Locate the cell with the specified text and output its [X, Y] center coordinate. 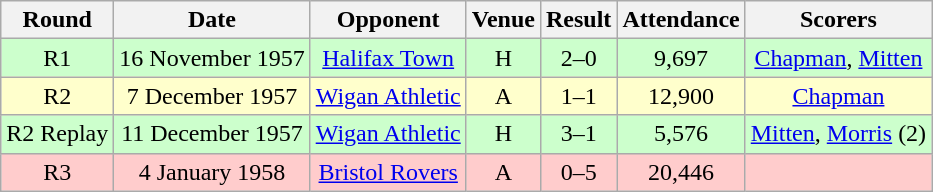
Mitten, Morris (2) [838, 134]
Chapman [838, 96]
2–0 [578, 58]
Venue [503, 20]
4 January 1958 [212, 172]
Halifax Town [388, 58]
7 December 1957 [212, 96]
12,900 [681, 96]
3–1 [578, 134]
R2 [58, 96]
9,697 [681, 58]
R1 [58, 58]
1–1 [578, 96]
Date [212, 20]
R2 Replay [58, 134]
20,446 [681, 172]
0–5 [578, 172]
Scorers [838, 20]
Bristol Rovers [388, 172]
Chapman, Mitten [838, 58]
R3 [58, 172]
Opponent [388, 20]
Result [578, 20]
16 November 1957 [212, 58]
11 December 1957 [212, 134]
Round [58, 20]
5,576 [681, 134]
Attendance [681, 20]
